Capture the cell that displays the provided text and extract its (x, y) central coordinate. 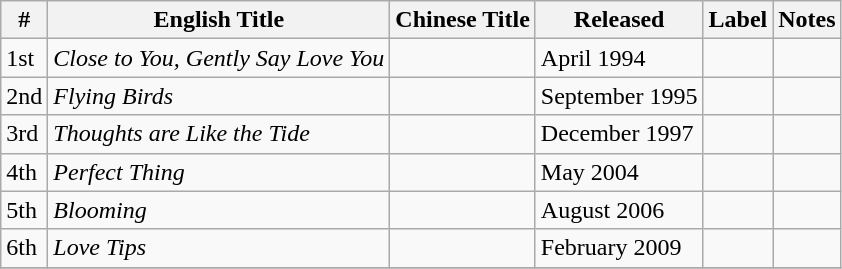
5th (24, 210)
April 1994 (619, 58)
6th (24, 248)
1st (24, 58)
December 1997 (619, 134)
Released (619, 20)
2nd (24, 96)
3rd (24, 134)
Close to You, Gently Say Love You (219, 58)
August 2006 (619, 210)
4th (24, 172)
Blooming (219, 210)
September 1995 (619, 96)
Chinese Title (463, 20)
Flying Birds (219, 96)
English Title (219, 20)
Thoughts are Like the Tide (219, 134)
Label (738, 20)
Love Tips (219, 248)
Notes (807, 20)
Perfect Thing (219, 172)
# (24, 20)
May 2004 (619, 172)
February 2009 (619, 248)
